Provide the (x, y) coordinate of the cell's center where the given text is located.  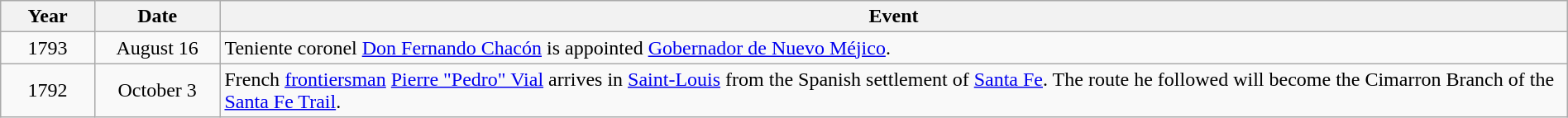
1793 (48, 48)
August 16 (157, 48)
Date (157, 17)
October 3 (157, 91)
Teniente coronel Don Fernando Chacón is appointed Gobernador de Nuevo Méjico. (893, 48)
1792 (48, 91)
Event (893, 17)
Year (48, 17)
